Pinpoint the cell where the given text exists, returning its [x, y] midpoint coordinate. 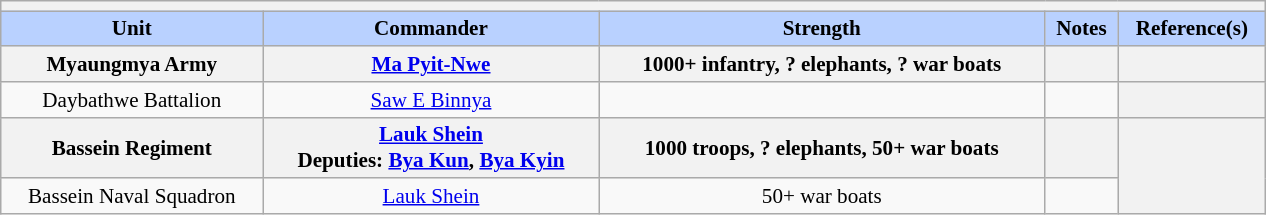
1000+ infantry, ? elephants, ? war boats [822, 64]
Daybathwe Battalion [132, 100]
Commander [430, 28]
Saw E Binnya [430, 100]
Myaungmya Army [132, 64]
Strength [822, 28]
Notes [1082, 28]
Bassein Naval Squadron [132, 196]
50+ war boats [822, 196]
Bassein Regiment [132, 148]
1000 troops, ? elephants, 50+ war boats [822, 148]
Reference(s) [1192, 28]
Ma Pyit-Nwe [430, 64]
Lauk Shein [430, 196]
Unit [132, 28]
Lauk Shein Deputies: Bya Kun, Bya Kyin [430, 148]
